Extract the (X, Y) coordinate from the center of the cell holding the provided text.  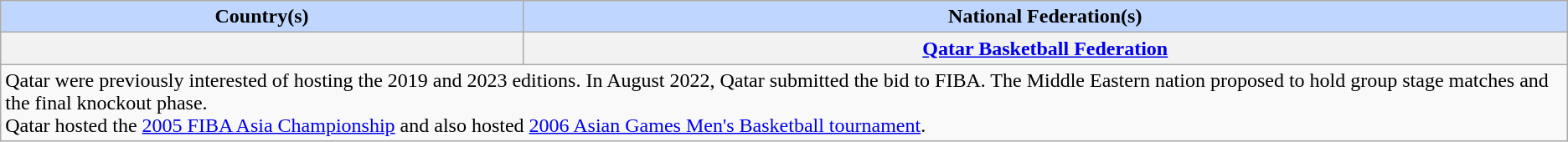
Qatar Basketball Federation (1045, 48)
Country(s) (261, 17)
National Federation(s) (1045, 17)
